Detect which cell encompasses the target text, then output its [x, y] center coordinate. 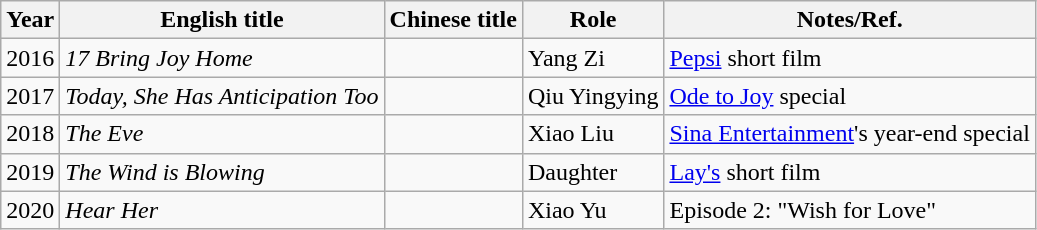
Role [593, 20]
The Wind is Blowing [222, 172]
Episode 2: "Wish for Love" [850, 210]
Chinese title [453, 20]
The Eve [222, 134]
Xiao Yu [593, 210]
17 Bring Joy Home [222, 58]
Qiu Yingying [593, 96]
Today, She Has Anticipation Too [222, 96]
English title [222, 20]
Xiao Liu [593, 134]
2020 [30, 210]
2016 [30, 58]
Hear Her [222, 210]
Sina Entertainment's year-end special [850, 134]
Lay's short film [850, 172]
Ode to Joy special [850, 96]
Year [30, 20]
2018 [30, 134]
2017 [30, 96]
Pepsi short film [850, 58]
Daughter [593, 172]
Yang Zi [593, 58]
Notes/Ref. [850, 20]
2019 [30, 172]
